For the text-containing cell, return its midpoint in (X, Y) coordinate format. 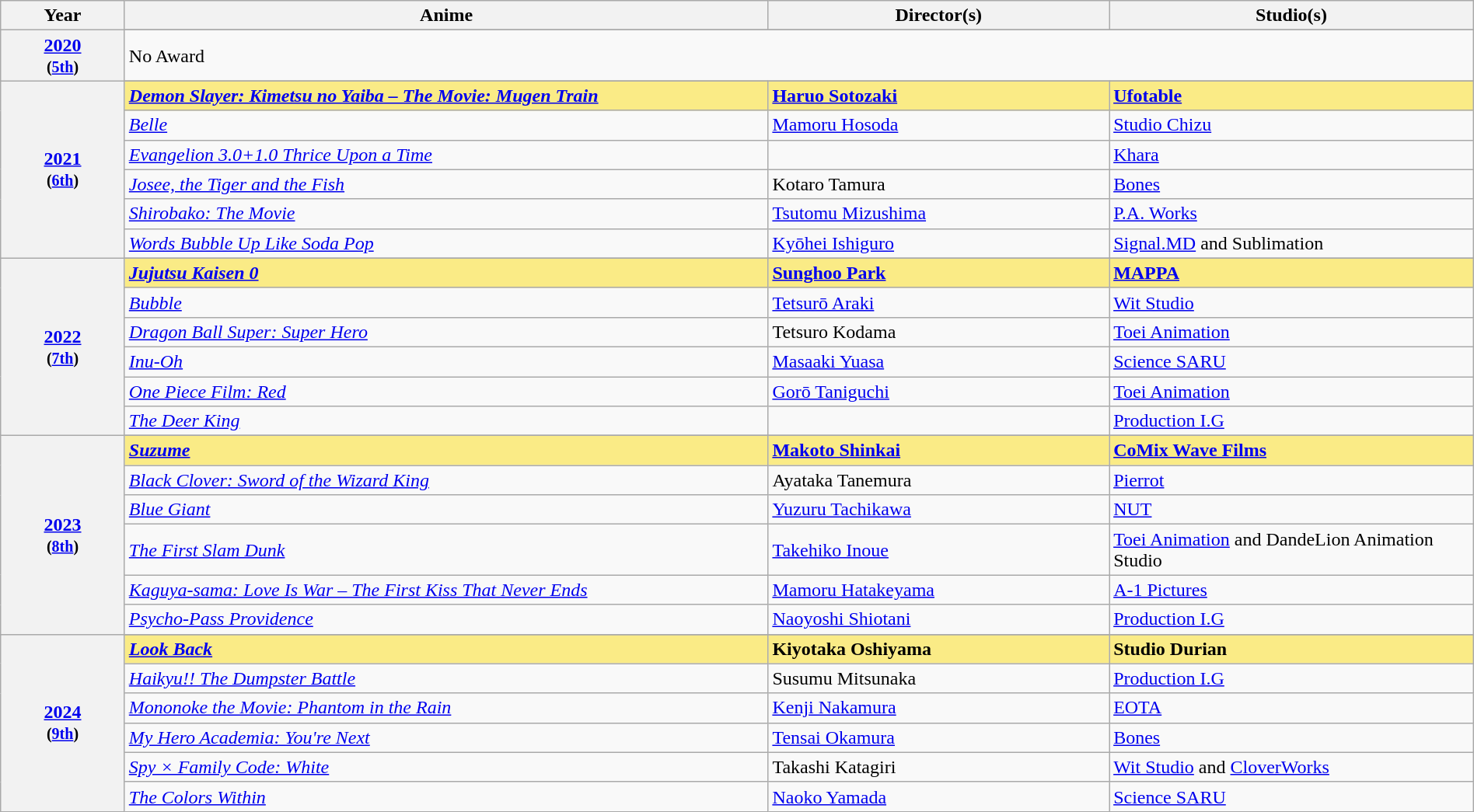
2024(9th) (63, 723)
2021(6th) (63, 169)
Words Bubble Up Like Soda Pop (446, 243)
Psycho-Pass Providence (446, 619)
No Award (799, 56)
Studio(s) (1292, 16)
CoMix Wave Films (1292, 451)
Anime (446, 16)
Black Clover: Sword of the Wizard King (446, 480)
Ayataka Tanemura (939, 480)
Takashi Katagiri (939, 767)
One Piece Film: Red (446, 391)
2020(5th) (63, 56)
Takehiko Inoue (939, 550)
Sunghoo Park (939, 273)
2023(8th) (63, 535)
Yuzuru Tachikawa (939, 510)
Naoyoshi Shiotani (939, 619)
NUT (1292, 510)
Wit Studio (1292, 302)
Signal.MD and Sublimation (1292, 243)
Naoko Yamada (939, 796)
Dragon Ball Super: Super Hero (446, 332)
Jujutsu Kaisen 0 (446, 273)
Susumu Mitsunaka (939, 678)
Kenji Nakamura (939, 708)
Bubble (446, 302)
Kaguya-sama: Love Is War – The First Kiss That Never Ends (446, 590)
Tetsuro Kodama (939, 332)
Toei Animation and DandeLion Animation Studio (1292, 550)
Tensai Okamura (939, 737)
Haruo Sotozaki (939, 96)
The Deer King (446, 421)
Tsutomu Mizushima (939, 214)
MAPPA (1292, 273)
Kiyotaka Oshiyama (939, 649)
Ufotable (1292, 96)
Year (63, 16)
Belle (446, 125)
Demon Slayer: Kimetsu no Yaiba – The Movie: Mugen Train (446, 96)
Evangelion 3.0+1.0 Thrice Upon a Time (446, 155)
Director(s) (939, 16)
Khara (1292, 155)
Mamoru Hosoda (939, 125)
Josee, the Tiger and the Fish (446, 184)
Kotaro Tamura (939, 184)
Mamoru Hatakeyama (939, 590)
2022(7th) (63, 347)
A-1 Pictures (1292, 590)
The Colors Within (446, 796)
EOTA (1292, 708)
Look Back (446, 649)
Studio Chizu (1292, 125)
Mononoke the Movie: Phantom in the Rain (446, 708)
Pierrot (1292, 480)
Shirobako: The Movie (446, 214)
Haikyu!! The Dumpster Battle (446, 678)
Wit Studio and CloverWorks (1292, 767)
P.A. Works (1292, 214)
My Hero Academia: You're Next (446, 737)
Suzume (446, 451)
Kyōhei Ishiguro (939, 243)
Studio Durian (1292, 649)
Masaaki Yuasa (939, 361)
Blue Giant (446, 510)
Tetsurō Araki (939, 302)
Gorō Taniguchi (939, 391)
Inu-Oh (446, 361)
Makoto Shinkai (939, 451)
Spy × Family Code: White (446, 767)
The First Slam Dunk (446, 550)
